Search for the cell housing the specified text and yield its [x, y] center coordinate. 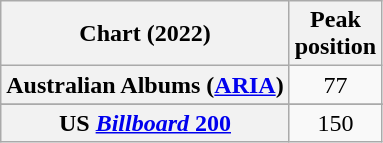
US Billboard 200 [145, 123]
Chart (2022) [145, 34]
77 [335, 85]
150 [335, 123]
Australian Albums (ARIA) [145, 85]
Peakposition [335, 34]
